Search for the cell housing the specified text and yield its (x, y) center coordinate. 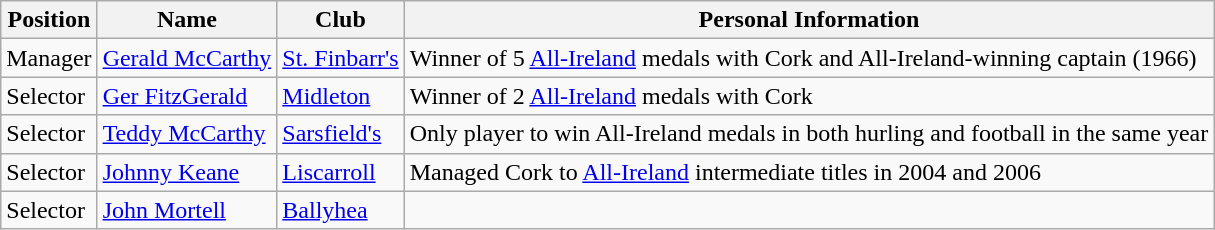
Position (49, 20)
Ger FitzGerald (187, 96)
Personal Information (809, 20)
St. Finbarr's (340, 58)
Only player to win All-Ireland medals in both hurling and football in the same year (809, 134)
Winner of 5 All-Ireland medals with Cork and All-Ireland-winning captain (1966) (809, 58)
Midleton (340, 96)
Manager (49, 58)
John Mortell (187, 210)
Winner of 2 All-Ireland medals with Cork (809, 96)
Teddy McCarthy (187, 134)
Sarsfield's (340, 134)
Liscarroll (340, 172)
Johnny Keane (187, 172)
Managed Cork to All-Ireland intermediate titles in 2004 and 2006 (809, 172)
Name (187, 20)
Gerald McCarthy (187, 58)
Club (340, 20)
Ballyhea (340, 210)
